Pinpoint the cell where the given text exists, returning its (x, y) midpoint coordinate. 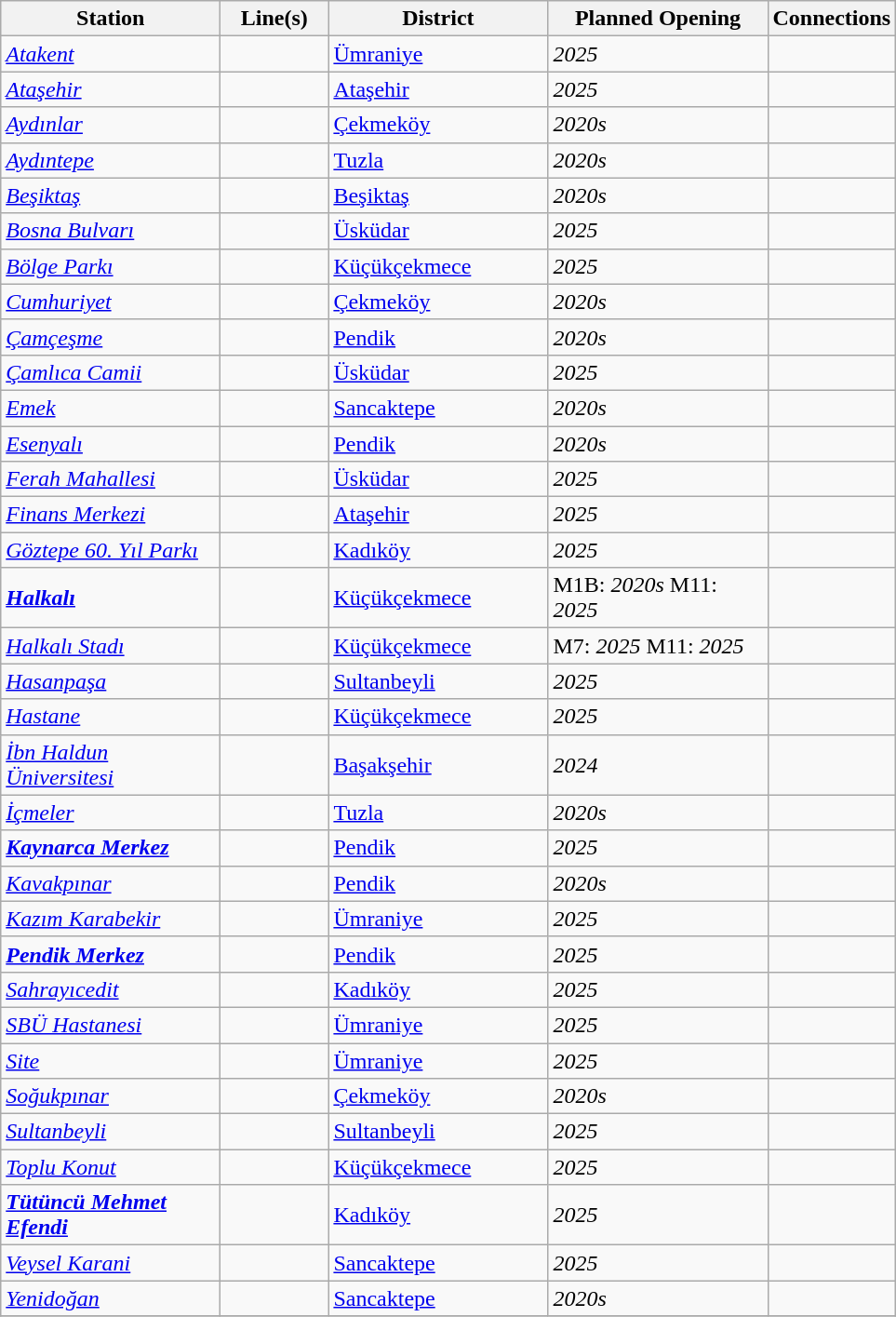
Kazım Karabekir (111, 919)
Pendik Merkez (111, 954)
Esenyalı (111, 444)
Toplu Konut (111, 1167)
M7: 2025 M11: 2025 (658, 646)
Halkalı Stadı (111, 646)
İbn Haldun Üniversitesi (111, 765)
Yenidoğan (111, 1298)
İçmeler (111, 813)
2024 (658, 765)
Bosna Bulvarı (111, 231)
Kavakpınar (111, 883)
Aydıntepe (111, 160)
Cumhuriyet (111, 302)
Bölge Parkı (111, 266)
Finans Merkezi (111, 515)
Planned Opening (658, 19)
Göztepe 60. Yıl Parkı (111, 550)
Başakşehir (438, 765)
Çamlıca Camii (111, 372)
SBÜ Hastanesi (111, 1025)
Hasanpaşa (111, 681)
Veysel Karani (111, 1263)
Connections (832, 19)
Aydınlar (111, 125)
Tütüncü Mehmet Efendi (111, 1216)
M1B: 2020s M11: 2025 (658, 598)
Ferah Mahallesi (111, 479)
Soğukpınar (111, 1096)
Halkalı (111, 598)
Station (111, 19)
Line(s) (274, 19)
Emek (111, 408)
Sahrayıcedit (111, 989)
Site (111, 1060)
Çamçeşme (111, 337)
District (438, 19)
Kaynarca Merkez (111, 848)
Atakent (111, 54)
Hastane (111, 717)
